Extract the (x, y) coordinate from the center of the cell holding the provided text.  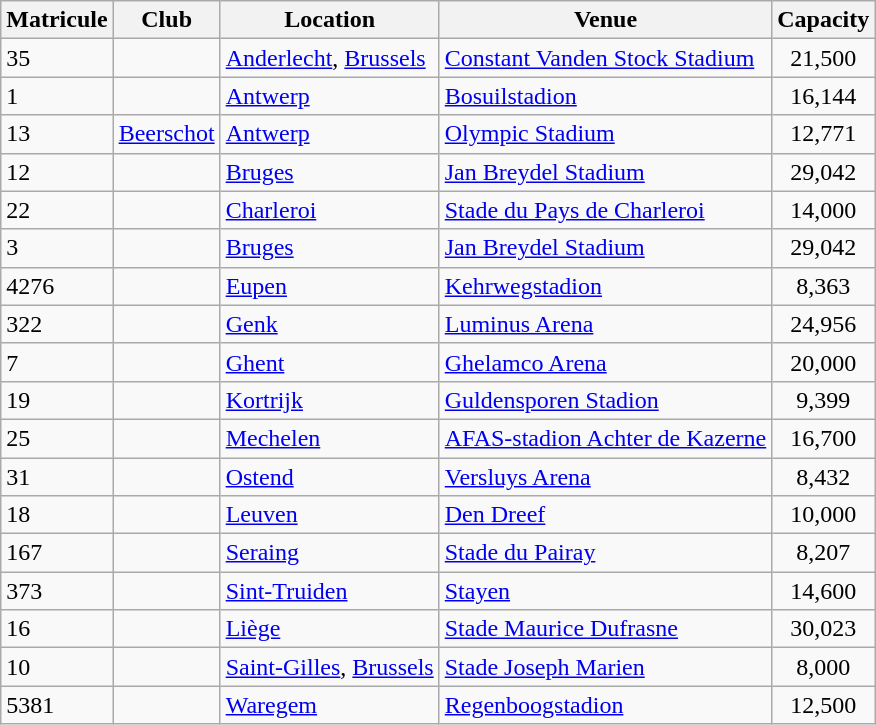
12,771 (824, 134)
20,000 (824, 362)
19 (57, 400)
Constant Vanden Stock Stadium (606, 58)
Kehrwegstadion (606, 286)
10 (57, 667)
Anderlecht, Brussels (330, 58)
322 (57, 324)
Ghent (330, 362)
31 (57, 477)
14,600 (824, 591)
10,000 (824, 515)
16,700 (824, 438)
Ghelamco Arena (606, 362)
Regenboogstadion (606, 705)
8,000 (824, 667)
16,144 (824, 96)
Stade du Pairay (606, 553)
12 (57, 172)
Capacity (824, 20)
1 (57, 96)
Stade Joseph Marien (606, 667)
21,500 (824, 58)
AFAS-stadion Achter de Kazerne (606, 438)
Saint-Gilles, Brussels (330, 667)
Sint-Truiden (330, 591)
167 (57, 553)
Mechelen (330, 438)
8,363 (824, 286)
12,500 (824, 705)
18 (57, 515)
Seraing (330, 553)
Olympic Stadium (606, 134)
Waregem (330, 705)
Kortrijk (330, 400)
Stade du Pays de Charleroi (606, 210)
25 (57, 438)
373 (57, 591)
16 (57, 629)
Den Dreef (606, 515)
Club (166, 20)
4276 (57, 286)
22 (57, 210)
Luminus Arena (606, 324)
Guldensporen Stadion (606, 400)
Bosuilstadion (606, 96)
Charleroi (330, 210)
Ostend (330, 477)
24,956 (824, 324)
8,207 (824, 553)
Location (330, 20)
Stade Maurice Dufrasne (606, 629)
Eupen (330, 286)
30,023 (824, 629)
Genk (330, 324)
3 (57, 248)
9,399 (824, 400)
Leuven (330, 515)
Versluys Arena (606, 477)
13 (57, 134)
Stayen (606, 591)
Matricule (57, 20)
Beerschot (166, 134)
5381 (57, 705)
14,000 (824, 210)
8,432 (824, 477)
7 (57, 362)
Venue (606, 20)
35 (57, 58)
Liège (330, 629)
